Extract the [X, Y] coordinate from the center of the cell holding the provided text.  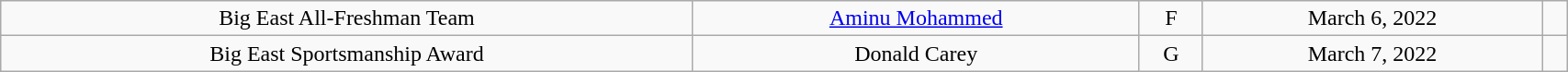
March 6, 2022 [1372, 18]
Aminu Mohammed [916, 18]
Big East All-Freshman Team [347, 18]
Donald Carey [916, 54]
G [1170, 54]
F [1170, 18]
March 7, 2022 [1372, 54]
Big East Sportsmanship Award [347, 54]
